Scan for the cell matching the given text and deliver its (x, y) coordinate at center. 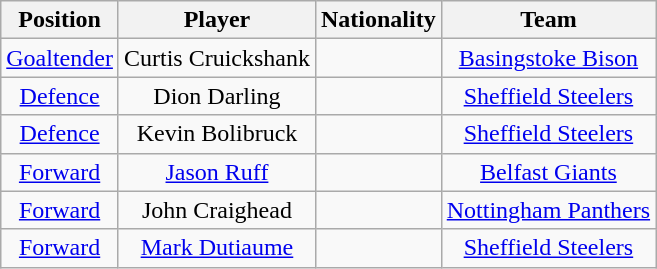
Goaltender (60, 58)
Dion Darling (216, 96)
Mark Dutiaume (216, 248)
Player (216, 20)
Nottingham Panthers (548, 210)
Nationality (378, 20)
Belfast Giants (548, 172)
Position (60, 20)
John Craighead (216, 210)
Team (548, 20)
Curtis Cruickshank (216, 58)
Jason Ruff (216, 172)
Basingstoke Bison (548, 58)
Kevin Bolibruck (216, 134)
